Pinpoint the cell where the given text exists, returning its (X, Y) midpoint coordinate. 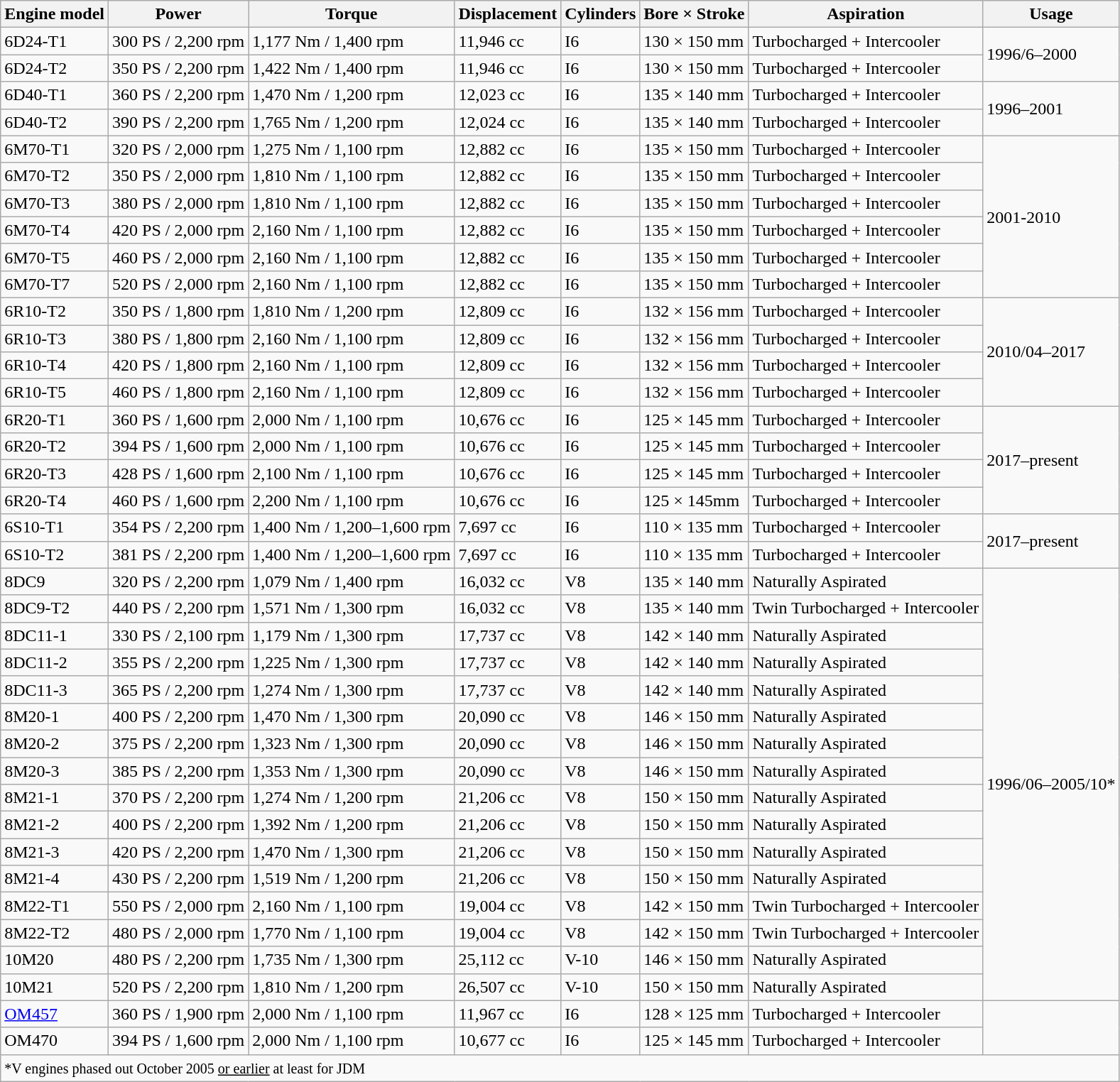
8M20-2 (55, 743)
2,200 Nm / 1,100 rpm (352, 501)
2010/04–2017 (1051, 351)
2001-2010 (1051, 217)
6D24-T1 (55, 41)
6M70-T2 (55, 176)
8M21-4 (55, 879)
8DC11-1 (55, 635)
OM470 (55, 1041)
480 PS / 2,000 rpm (179, 933)
26,507 cc (508, 987)
370 PS / 2,200 rpm (179, 798)
6M70-T7 (55, 284)
8M22-T1 (55, 906)
1996/06–2005/10* (1051, 784)
6S10-T1 (55, 528)
Bore × Stroke (695, 14)
OM457 (55, 1014)
320 PS / 2,200 rpm (179, 581)
330 PS / 2,100 rpm (179, 635)
8M22-T2 (55, 933)
6R20-T2 (55, 447)
8M21-2 (55, 825)
1,519 Nm / 1,200 rpm (352, 879)
385 PS / 2,200 rpm (179, 770)
430 PS / 2,200 rpm (179, 879)
320 PS / 2,000 rpm (179, 149)
8M21-3 (55, 852)
Cylinders (601, 14)
1,770 Nm / 1,100 rpm (352, 933)
8M20-3 (55, 770)
520 PS / 2,000 rpm (179, 284)
1,470 Nm / 1,200 rpm (352, 95)
6R10-T4 (55, 366)
6R20-T4 (55, 501)
Aspiration (866, 14)
6D40-T1 (55, 95)
10,677 cc (508, 1041)
8M20-1 (55, 716)
420 PS / 2,200 rpm (179, 852)
8DC11-2 (55, 662)
460 PS / 1,600 rpm (179, 501)
1,323 Nm / 1,300 rpm (352, 743)
6R10-T5 (55, 393)
355 PS / 2,200 rpm (179, 662)
375 PS / 2,200 rpm (179, 743)
6R20-T3 (55, 474)
390 PS / 2,200 rpm (179, 122)
1996/6–2000 (1051, 55)
1,177 Nm / 1,400 rpm (352, 41)
10M20 (55, 960)
25,112 cc (508, 960)
428 PS / 1,600 rpm (179, 474)
8DC11-3 (55, 689)
12,023 cc (508, 95)
Power (179, 14)
6M70-T4 (55, 230)
1,735 Nm / 1,300 rpm (352, 960)
1,274 Nm / 1,200 rpm (352, 798)
Displacement (508, 14)
Torque (352, 14)
1,392 Nm / 1,200 rpm (352, 825)
350 PS / 2,200 rpm (179, 68)
10M21 (55, 987)
8M21-1 (55, 798)
*V engines phased out October 2005 or earlier at least for JDM (560, 1068)
6D40-T2 (55, 122)
6M70-T3 (55, 203)
354 PS / 2,200 rpm (179, 528)
440 PS / 2,200 rpm (179, 608)
365 PS / 2,200 rpm (179, 689)
1,353 Nm / 1,300 rpm (352, 770)
420 PS / 2,000 rpm (179, 230)
11,967 cc (508, 1014)
6D24-T2 (55, 68)
1,275 Nm / 1,100 rpm (352, 149)
460 PS / 1,800 rpm (179, 393)
300 PS / 2,200 rpm (179, 41)
350 PS / 1,800 rpm (179, 311)
1,422 Nm / 1,400 rpm (352, 68)
6S10-T2 (55, 554)
420 PS / 1,800 rpm (179, 366)
6M70-T1 (55, 149)
1,571 Nm / 1,300 rpm (352, 608)
8DC9-T2 (55, 608)
520 PS / 2,200 rpm (179, 987)
1,225 Nm / 1,300 rpm (352, 662)
125 × 145mm (695, 501)
380 PS / 2,000 rpm (179, 203)
460 PS / 2,000 rpm (179, 257)
380 PS / 1,800 rpm (179, 339)
1,765 Nm / 1,200 rpm (352, 122)
6R10-T3 (55, 339)
350 PS / 2,000 rpm (179, 176)
550 PS / 2,000 rpm (179, 906)
480 PS / 2,200 rpm (179, 960)
1,079 Nm / 1,400 rpm (352, 581)
1,179 Nm / 1,300 rpm (352, 635)
Engine model (55, 14)
381 PS / 2,200 rpm (179, 554)
6M70-T5 (55, 257)
6R20-T1 (55, 420)
8DC9 (55, 581)
1,274 Nm / 1,300 rpm (352, 689)
128 × 125 mm (695, 1014)
Usage (1051, 14)
360 PS / 1,900 rpm (179, 1014)
12,024 cc (508, 122)
360 PS / 1,600 rpm (179, 420)
2,100 Nm / 1,100 rpm (352, 474)
6R10-T2 (55, 311)
1996–2001 (1051, 109)
360 PS / 2,200 rpm (179, 95)
